Output the (x, y) coordinate of the center of the cell containing the given text.  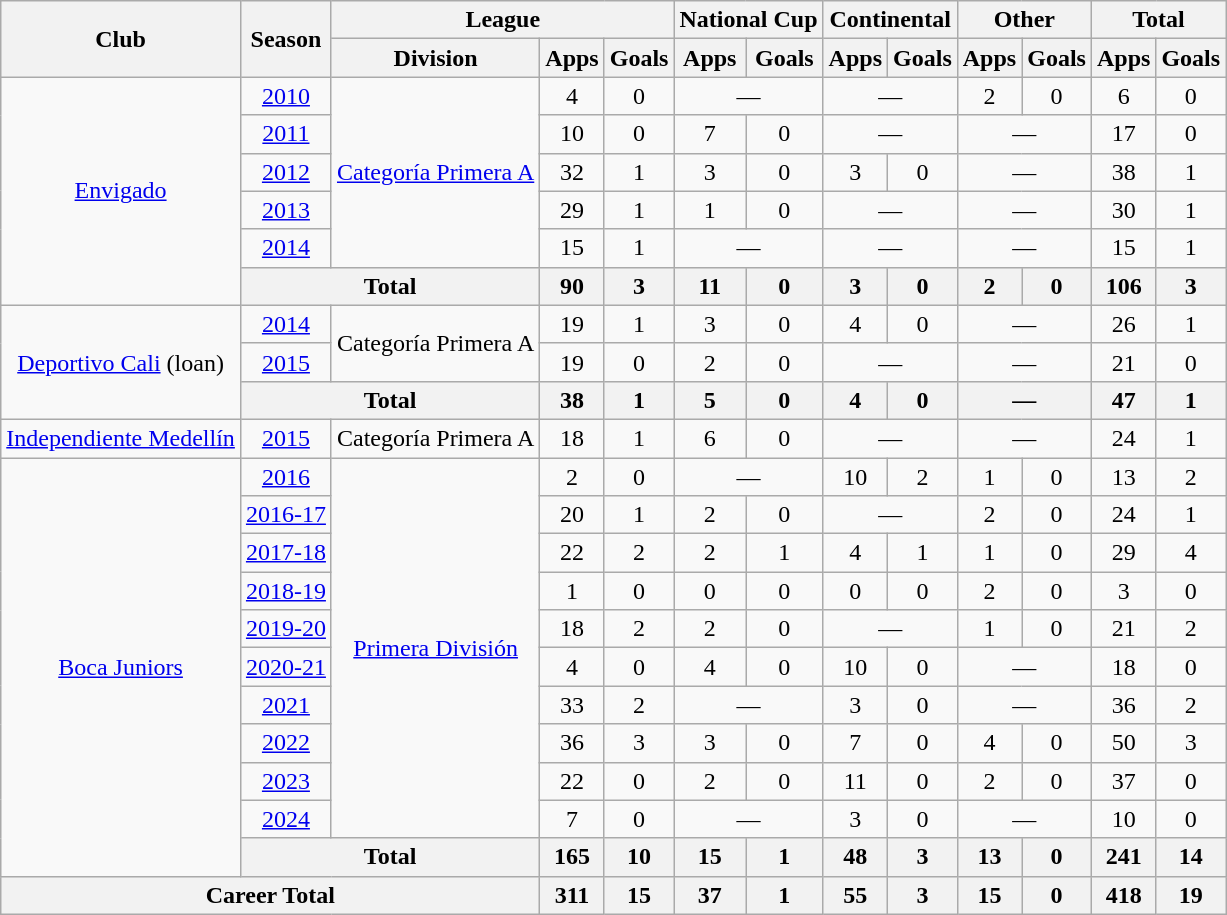
90 (572, 286)
Boca Juniors (121, 668)
Independiente Medellín (121, 438)
League (502, 20)
241 (1123, 857)
Club (121, 39)
2019-20 (286, 629)
418 (1123, 895)
48 (855, 857)
2011 (286, 134)
Other (1024, 20)
Continental (890, 20)
47 (1123, 400)
311 (572, 895)
30 (1123, 210)
Season (286, 39)
32 (572, 172)
Career Total (270, 895)
14 (1191, 857)
Division (435, 58)
2016-17 (286, 515)
National Cup (748, 20)
2018-19 (286, 591)
33 (572, 705)
20 (572, 515)
2024 (286, 819)
Deportivo Cali (loan) (121, 362)
5 (710, 400)
2010 (286, 96)
2017-18 (286, 553)
165 (572, 857)
Envigado (121, 191)
Primera División (435, 648)
55 (855, 895)
2023 (286, 781)
50 (1123, 743)
2012 (286, 172)
2022 (286, 743)
17 (1123, 134)
2016 (286, 477)
2020-21 (286, 667)
106 (1123, 286)
2013 (286, 210)
26 (1123, 324)
2021 (286, 705)
